Find where the given text appears and provide that cell's center as [X, Y] coordinate. 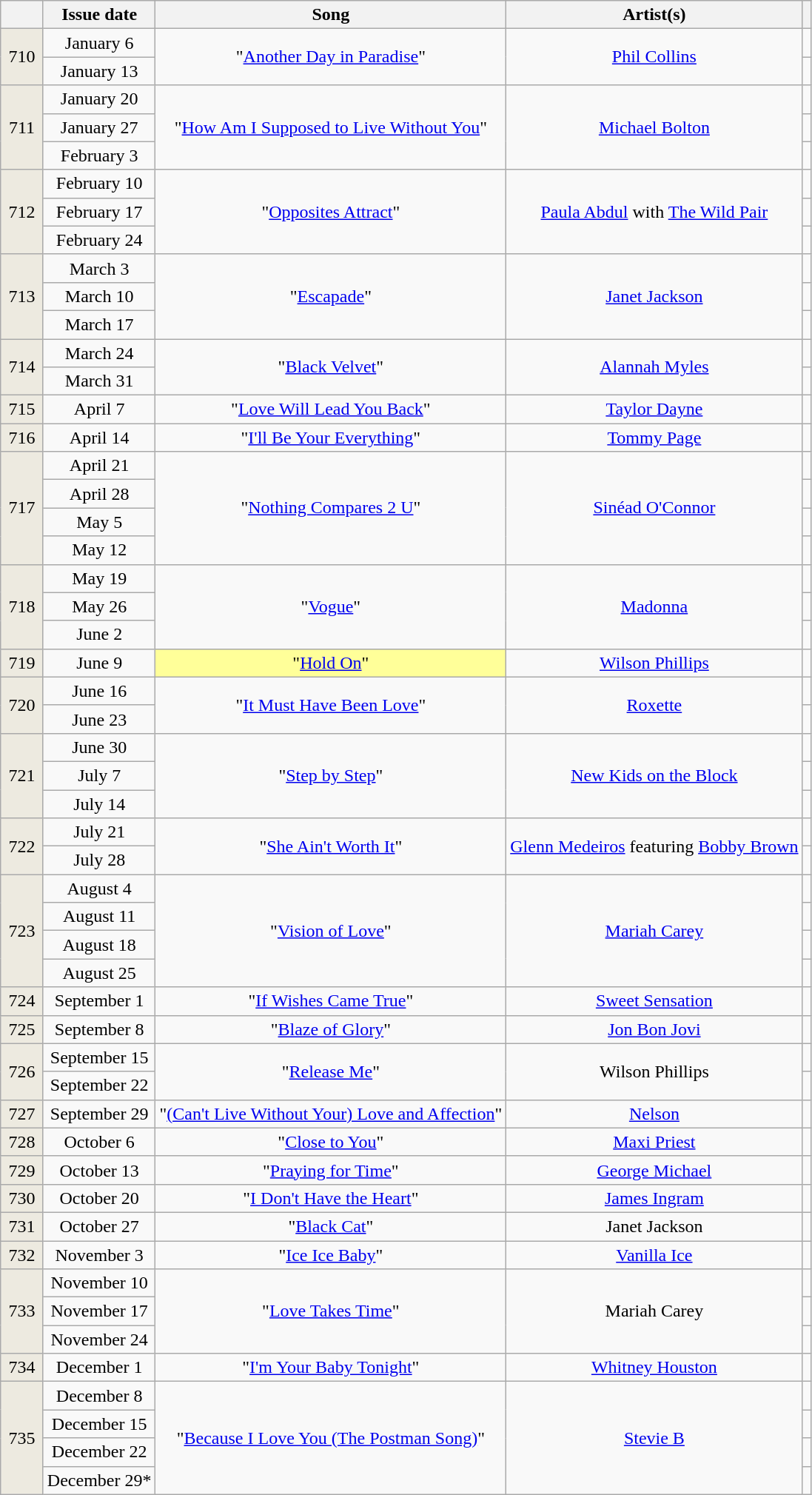
"If Wishes Came True" [331, 1001]
718 [22, 606]
Alannah Myles [654, 367]
August 4 [99, 889]
February 10 [99, 184]
731 [22, 1226]
January 6 [99, 43]
"I Don't Have the Heart" [331, 1198]
March 3 [99, 268]
March 31 [99, 381]
February 17 [99, 212]
"Opposites Attract" [331, 212]
"Close to You" [331, 1142]
September 8 [99, 1029]
722 [22, 846]
"Step by Step" [331, 775]
716 [22, 438]
November 10 [99, 1283]
July 7 [99, 775]
January 27 [99, 127]
Phil Collins [654, 57]
Stevie B [654, 1438]
727 [22, 1114]
729 [22, 1170]
August 18 [99, 945]
Maxi Priest [654, 1142]
Michael Bolton [654, 127]
Madonna [654, 606]
723 [22, 931]
Song [331, 15]
"Escapade" [331, 296]
Taylor Dayne [654, 409]
June 2 [99, 635]
Whitney Houston [654, 1368]
712 [22, 212]
Jon Bon Jovi [654, 1029]
July 28 [99, 860]
713 [22, 296]
October 27 [99, 1226]
March 10 [99, 296]
October 20 [99, 1198]
Sinéad O'Connor [654, 508]
August 11 [99, 917]
October 13 [99, 1170]
"Because I Love You (The Postman Song)" [331, 1438]
James Ingram [654, 1198]
December 1 [99, 1368]
"Love Takes Time" [331, 1311]
735 [22, 1438]
October 6 [99, 1142]
January 13 [99, 71]
715 [22, 409]
July 14 [99, 803]
Issue date [99, 15]
May 19 [99, 578]
733 [22, 1311]
New Kids on the Block [654, 775]
"Nothing Compares 2 U" [331, 508]
June 16 [99, 691]
November 3 [99, 1255]
April 21 [99, 466]
726 [22, 1071]
May 5 [99, 522]
"Vision of Love" [331, 931]
September 15 [99, 1057]
George Michael [654, 1170]
721 [22, 775]
724 [22, 1001]
June 23 [99, 719]
August 25 [99, 973]
September 29 [99, 1114]
728 [22, 1142]
734 [22, 1368]
February 24 [99, 240]
"Love Will Lead You Back" [331, 409]
Vanilla Ice [654, 1255]
September 1 [99, 1001]
"I'll Be Your Everything" [331, 438]
710 [22, 57]
November 24 [99, 1340]
March 17 [99, 324]
December 15 [99, 1424]
June 30 [99, 747]
720 [22, 705]
December 22 [99, 1452]
May 26 [99, 606]
Glenn Medeiros featuring Bobby Brown [654, 846]
"It Must Have Been Love" [331, 705]
Sweet Sensation [654, 1001]
December 8 [99, 1396]
January 20 [99, 99]
"I'm Your Baby Tonight" [331, 1368]
September 22 [99, 1086]
May 12 [99, 550]
Artist(s) [654, 15]
717 [22, 508]
July 21 [99, 832]
730 [22, 1198]
"Ice Ice Baby" [331, 1255]
"Praying for Time" [331, 1170]
732 [22, 1255]
"Blaze of Glory" [331, 1029]
"How Am I Supposed to Live Without You" [331, 127]
Paula Abdul with The Wild Pair [654, 212]
Nelson [654, 1114]
April 7 [99, 409]
"Hold On" [331, 663]
Tommy Page [654, 438]
"She Ain't Worth It" [331, 846]
"Vogue" [331, 606]
"Black Velvet" [331, 367]
719 [22, 663]
"(Can't Live Without Your) Love and Affection" [331, 1114]
Roxette [654, 705]
June 9 [99, 663]
"Release Me" [331, 1071]
April 28 [99, 494]
"Black Cat" [331, 1226]
December 29* [99, 1480]
725 [22, 1029]
714 [22, 367]
"Another Day in Paradise" [331, 57]
November 17 [99, 1311]
March 24 [99, 353]
711 [22, 127]
February 3 [99, 155]
April 14 [99, 438]
